Find where the given text appears and provide that cell's center as (x, y) coordinate. 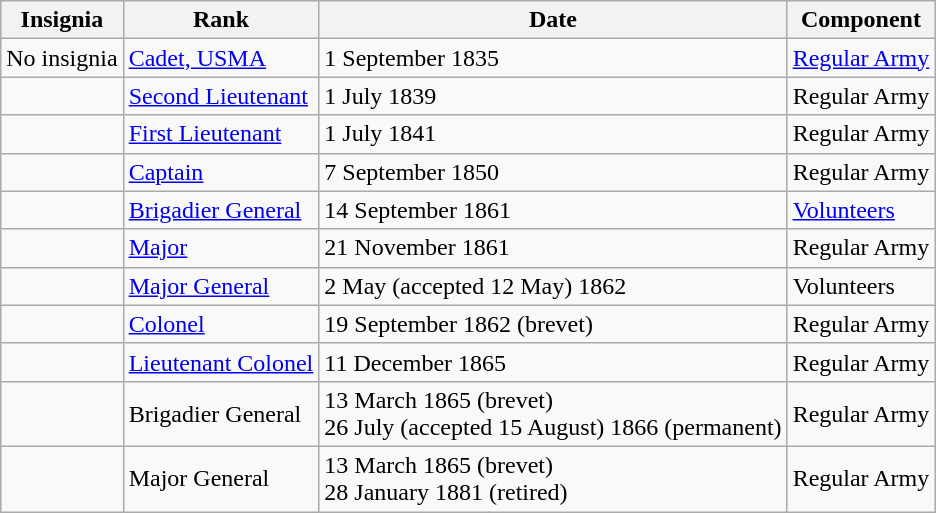
11 December 1865 (553, 362)
Date (553, 20)
Rank (221, 20)
Major (221, 248)
14 September 1861 (553, 210)
Insignia (62, 20)
First Lieutenant (221, 134)
Component (861, 20)
Lieutenant Colonel (221, 362)
Cadet, USMA (221, 58)
7 September 1850 (553, 172)
No insignia (62, 58)
13 March 1865 (brevet)26 July (accepted 15 August) 1866 (permanent) (553, 414)
2 May (accepted 12 May) 1862 (553, 286)
Colonel (221, 324)
Captain (221, 172)
1 July 1841 (553, 134)
21 November 1861 (553, 248)
1 September 1835 (553, 58)
1 July 1839 (553, 96)
19 September 1862 (brevet) (553, 324)
Second Lieutenant (221, 96)
13 March 1865 (brevet)28 January 1881 (retired) (553, 478)
